Return (x, y) of the center of cell containing provided text 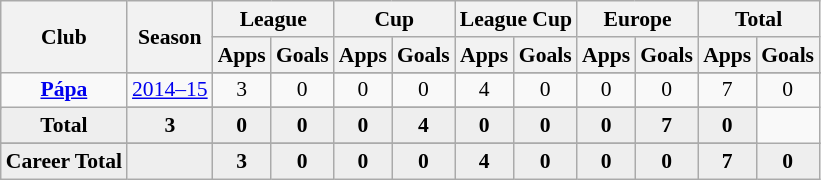
Career Total (64, 162)
Season (170, 36)
Europe (638, 19)
Pápa (64, 90)
League Cup (516, 19)
League (274, 19)
Club (64, 36)
2014–15 (170, 90)
Cup (394, 19)
